From the cell containing the given text, extract its center point as (X, Y) coordinate. 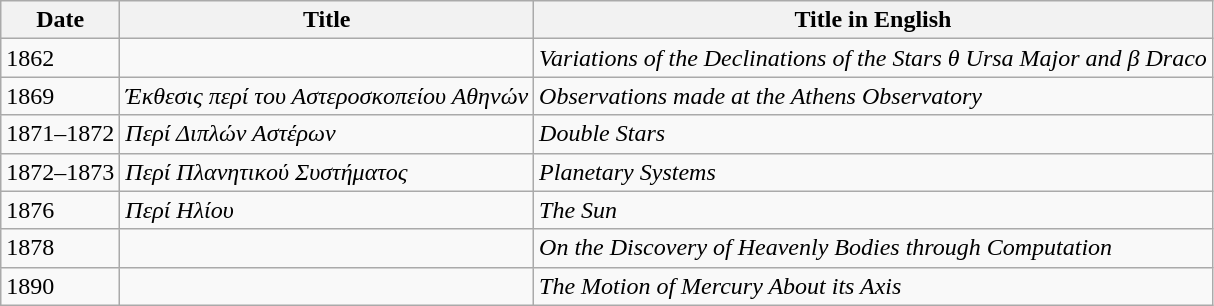
Planetary Systems (874, 172)
Variations of the Declinations of the Stars θ Ursa Major and β Draco (874, 58)
The Motion of Mercury About its Axis (874, 286)
Περί Διπλών Αστέρων (327, 134)
Περί Πλανητικού Συστήματος (327, 172)
1878 (60, 248)
Title in English (874, 20)
1869 (60, 96)
1862 (60, 58)
The Sun (874, 210)
1871–1872 (60, 134)
1890 (60, 286)
1872–1873 (60, 172)
1876 (60, 210)
On the Discovery of Heavenly Bodies through Computation (874, 248)
Περί Ηλίου (327, 210)
Έκθεσις περί του Αστεροσκοπείου Αθηνών (327, 96)
Observations made at the Athens Observatory (874, 96)
Date (60, 20)
Title (327, 20)
Double Stars (874, 134)
